Search for the cell housing the specified text and yield its (X, Y) center coordinate. 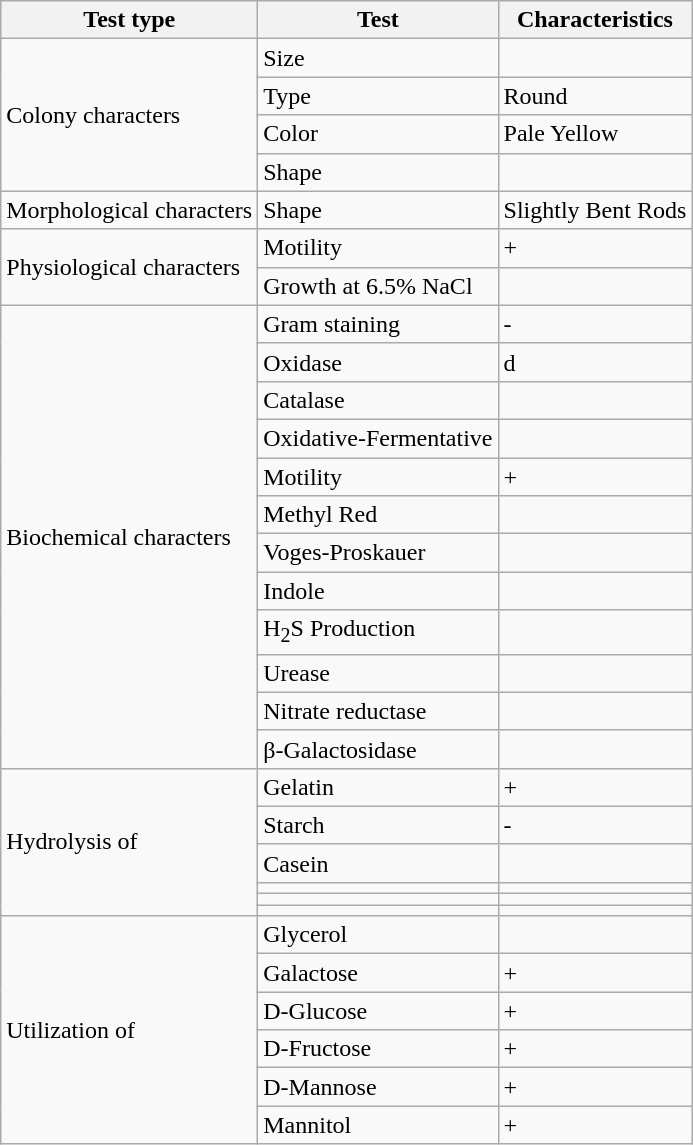
Gram staining (378, 324)
Voges-Proskauer (378, 553)
Size (378, 58)
Oxidase (378, 362)
Test (378, 20)
Mannitol (378, 1125)
Starch (378, 825)
Type (378, 96)
Methyl Red (378, 515)
Glycerol (378, 935)
β-Galactosidase (378, 749)
Characteristics (595, 20)
Indole (378, 591)
Color (378, 134)
Colony characters (130, 115)
d (595, 362)
Urease (378, 673)
Slightly Bent Rods (595, 210)
Pale Yellow (595, 134)
Morphological characters (130, 210)
Oxidative-Fermentative (378, 438)
H2S Production (378, 632)
Galactose (378, 973)
D-Mannose (378, 1087)
Growth at 6.5% NaCl (378, 286)
Utilization of (130, 1030)
Catalase (378, 400)
Physiological characters (130, 267)
Biochemical characters (130, 536)
Hydrolysis of (130, 842)
Casein (378, 863)
D-Fructose (378, 1049)
Nitrate reductase (378, 711)
D-Glucose (378, 1011)
Test type (130, 20)
Round (595, 96)
Gelatin (378, 787)
